From the cell containing the given text, extract its center point as [X, Y] coordinate. 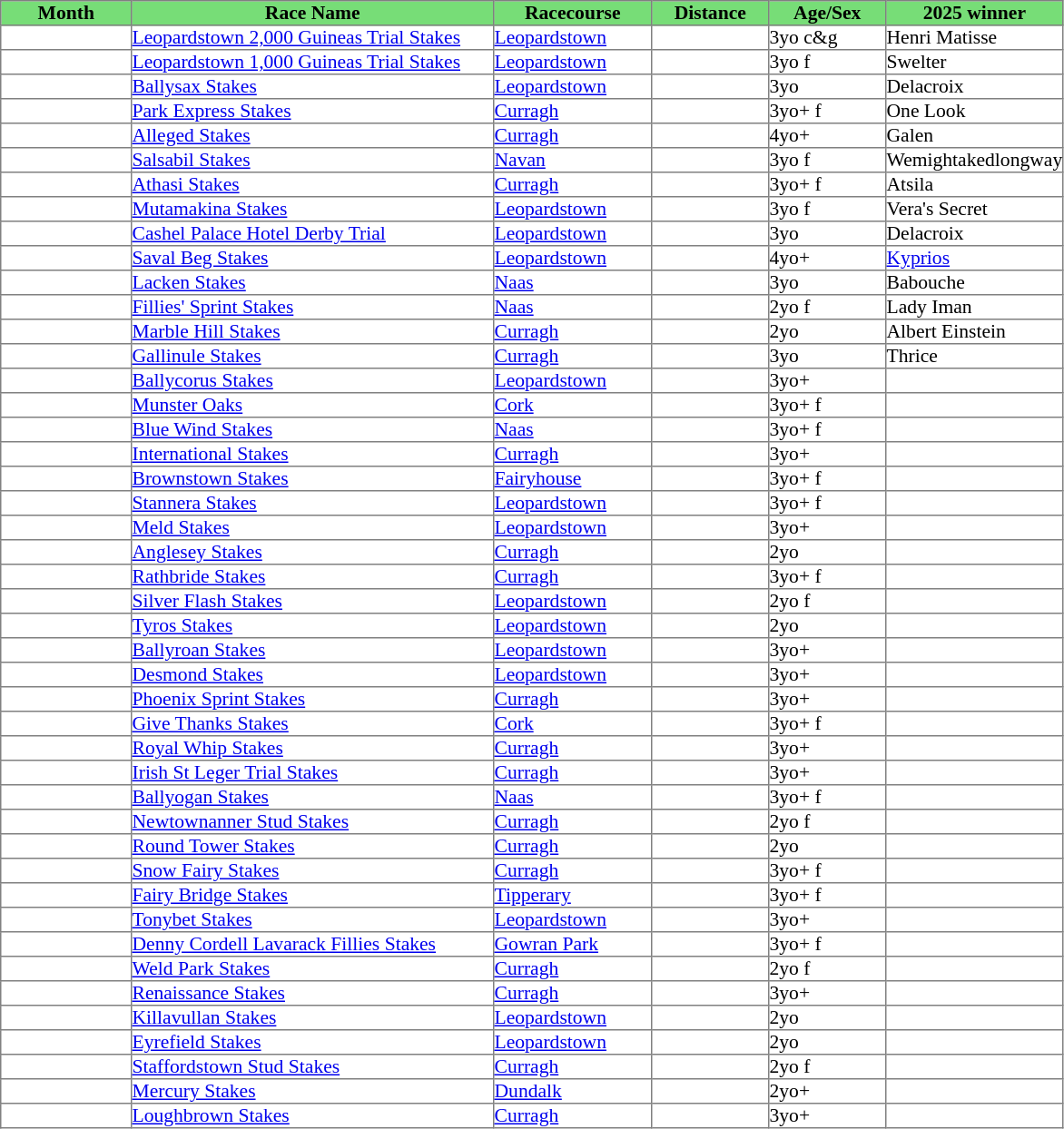
Killavullan Stakes [312, 1018]
Babouche [975, 283]
Ballyogan Stakes [312, 797]
Race Name [312, 13]
Snow Fairy Stakes [312, 871]
Alleged Stakes [312, 136]
Staffordstown Stud Stakes [312, 1067]
Albert Einstein [975, 332]
Tipperary [573, 895]
Fairyhouse [573, 479]
Marble Hill Stakes [312, 332]
Silver Flash Stakes [312, 601]
Navan [573, 160]
Royal Whip Stakes [312, 748]
Galen [975, 136]
Desmond Stakes [312, 675]
Dundalk [573, 1091]
Give Thanks Stakes [312, 724]
Saval Beg Stakes [312, 258]
Fillies' Sprint Stakes [312, 307]
Meld Stakes [312, 528]
2025 winner [975, 13]
Athasi Stakes [312, 185]
Loughbrown Stakes [312, 1116]
Age/Sex [828, 13]
Distance [710, 13]
One Look [975, 111]
Anglesey Stakes [312, 552]
Blue Wind Stakes [312, 430]
Fairy Bridge Stakes [312, 895]
Vera's Secret [975, 209]
Tonybet Stakes [312, 920]
Salsabil Stakes [312, 160]
Wemightakedlongway [975, 160]
Leopardstown 1,000 Guineas Trial Stakes [312, 62]
2yo+ [828, 1091]
Eyrefield Stakes [312, 1042]
Ballyroan Stakes [312, 650]
Mutamakina Stakes [312, 209]
Mercury Stakes [312, 1091]
Henri Matisse [975, 38]
Brownstown Stakes [312, 479]
Newtownanner Stud Stakes [312, 822]
Lady Iman [975, 307]
Park Express Stakes [312, 111]
Gallinule Stakes [312, 356]
Stannera Stakes [312, 503]
Ballysax Stakes [312, 87]
International Stakes [312, 454]
Kyprios [975, 258]
Month [66, 13]
Atsila [975, 185]
Swelter [975, 62]
Phoenix Sprint Stakes [312, 699]
Racecourse [573, 13]
Renaissance Stakes [312, 993]
Irish St Leger Trial Stakes [312, 773]
Gowran Park [573, 944]
Cashel Palace Hotel Derby Trial [312, 234]
Munster Oaks [312, 405]
Thrice [975, 356]
Denny Cordell Lavarack Fillies Stakes [312, 944]
3yo c&g [828, 38]
Tyros Stakes [312, 626]
Rathbride Stakes [312, 577]
Round Tower Stakes [312, 846]
Weld Park Stakes [312, 969]
Lacken Stakes [312, 283]
Ballycorus Stakes [312, 381]
Leopardstown 2,000 Guineas Trial Stakes [312, 38]
